Return the (x, y) coordinate for the center point of the cell that contains the specified text.  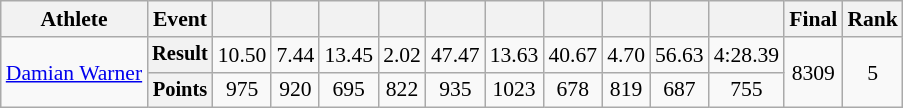
755 (746, 90)
56.63 (680, 55)
Points (180, 90)
8309 (813, 72)
Final (813, 19)
687 (680, 90)
10.50 (242, 55)
975 (242, 90)
920 (295, 90)
13.63 (514, 55)
1023 (514, 90)
Event (180, 19)
13.45 (348, 55)
822 (402, 90)
Rank (872, 19)
Athlete (74, 19)
Damian Warner (74, 72)
5 (872, 72)
695 (348, 90)
47.47 (456, 55)
7.44 (295, 55)
40.67 (572, 55)
935 (456, 90)
2.02 (402, 55)
4:28.39 (746, 55)
Result (180, 55)
678 (572, 90)
4.70 (626, 55)
819 (626, 90)
